Locate the cell with the specified text and output its [X, Y] center coordinate. 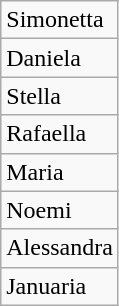
Maria [60, 172]
Daniela [60, 58]
Stella [60, 96]
Simonetta [60, 20]
Rafaella [60, 134]
Noemi [60, 210]
Alessandra [60, 248]
Januaria [60, 286]
